For the text-containing cell, return its midpoint in [x, y] coordinate format. 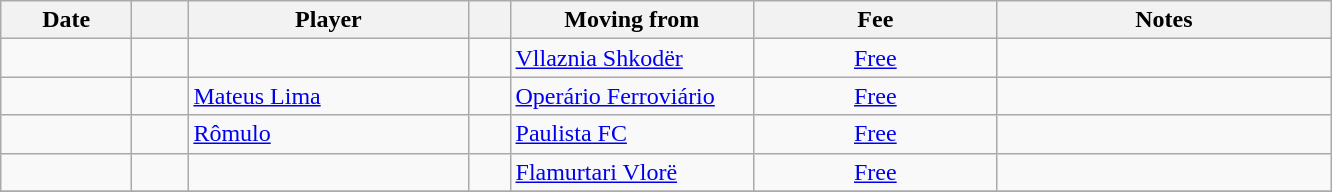
Player [328, 20]
Vllaznia Shkodër [632, 58]
Moving from [632, 20]
Mateus Lima [328, 96]
Fee [876, 20]
Notes [1164, 20]
Date [66, 20]
Flamurtari Vlorë [632, 172]
Paulista FC [632, 134]
Rômulo [328, 134]
Operário Ferroviário [632, 96]
